Extract the (x, y) coordinate from the center of the cell holding the provided text.  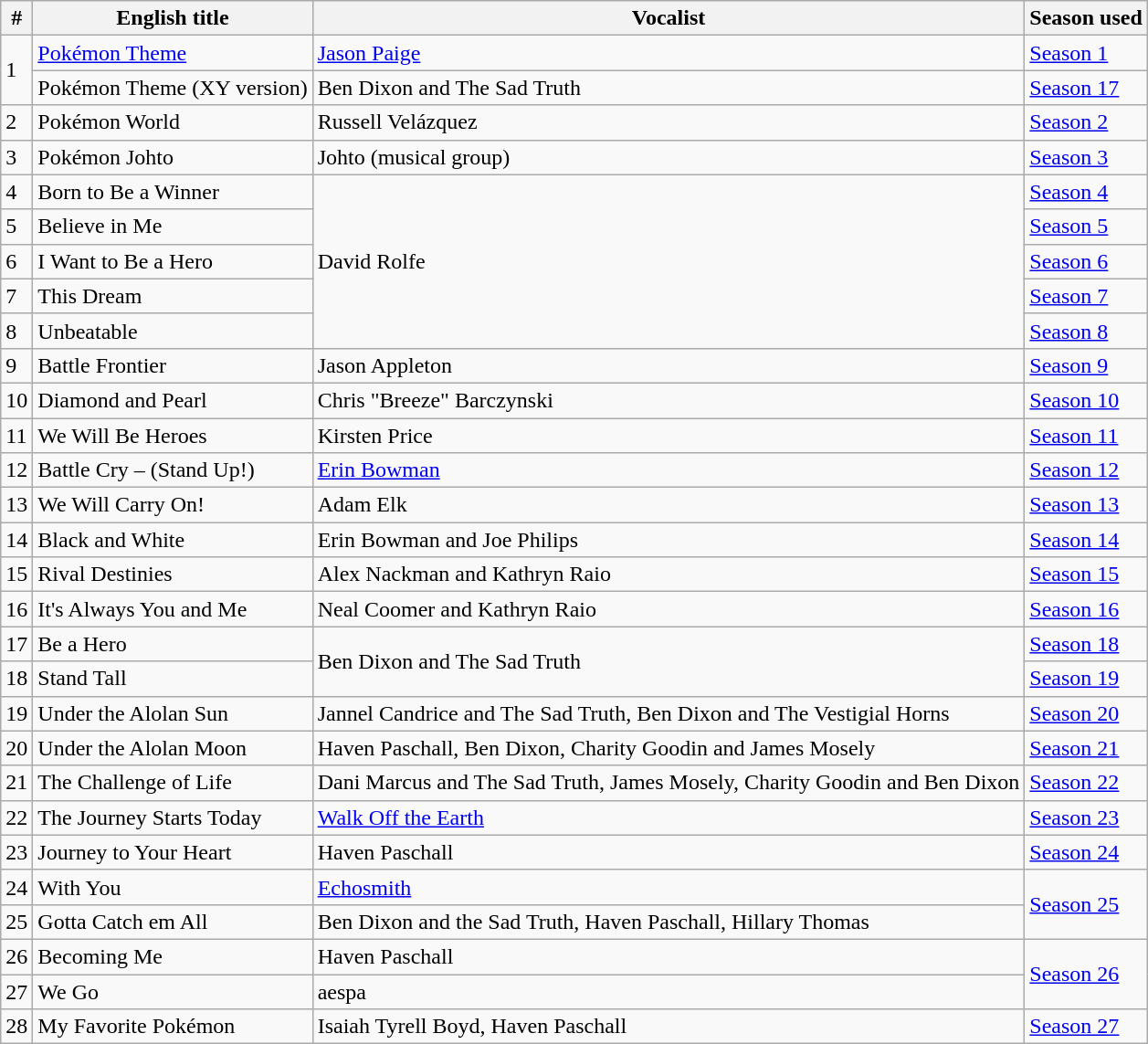
Walk Off the Earth (669, 817)
Unbeatable (173, 331)
Under the Alolan Sun (173, 713)
Jason Appleton (669, 365)
26 (16, 956)
Journey to Your Heart (173, 852)
Jannel Candrice and The Sad Truth, Ben Dixon and The Vestigial Horns (669, 713)
My Favorite Pokémon (173, 1027)
11 (16, 436)
Season 7 (1086, 296)
Season 10 (1086, 400)
Season 16 (1086, 609)
5 (16, 227)
Alex Nackman and Kathryn Raio (669, 575)
Season 4 (1086, 192)
Neal Coomer and Kathryn Raio (669, 609)
Jason Paige (669, 53)
28 (16, 1027)
Rival Destinies (173, 575)
18 (16, 679)
The Journey Starts Today (173, 817)
Pokémon Theme (XY version) (173, 88)
Becoming Me (173, 956)
Season 5 (1086, 227)
aespa (669, 991)
3 (16, 157)
17 (16, 644)
Russell Velázquez (669, 122)
25 (16, 922)
Echosmith (669, 887)
Season 3 (1086, 157)
Season 9 (1086, 365)
6 (16, 261)
English title (173, 18)
14 (16, 540)
David Rolfe (669, 261)
20 (16, 748)
Born to Be a Winner (173, 192)
Season 27 (1086, 1027)
Season 22 (1086, 783)
27 (16, 991)
Season 17 (1086, 88)
This Dream (173, 296)
Ben Dixon and the Sad Truth, Haven Paschall, Hillary Thomas (669, 922)
Pokémon World (173, 122)
13 (16, 505)
19 (16, 713)
Season 24 (1086, 852)
Season 18 (1086, 644)
9 (16, 365)
24 (16, 887)
Black and White (173, 540)
I Want to Be a Hero (173, 261)
Pokémon Theme (173, 53)
Isaiah Tyrell Boyd, Haven Paschall (669, 1027)
Gotta Catch em All (173, 922)
Dani Marcus and The Sad Truth, James Mosely, Charity Goodin and Ben Dixon (669, 783)
Season 14 (1086, 540)
Season 6 (1086, 261)
Season 1 (1086, 53)
Erin Bowman and Joe Philips (669, 540)
Under the Alolan Moon (173, 748)
Believe in Me (173, 227)
The Challenge of Life (173, 783)
Season 12 (1086, 470)
Season 21 (1086, 748)
Season 13 (1086, 505)
2 (16, 122)
4 (16, 192)
Season 25 (1086, 904)
1 (16, 70)
# (16, 18)
Diamond and Pearl (173, 400)
Season 19 (1086, 679)
It's Always You and Me (173, 609)
7 (16, 296)
Season 8 (1086, 331)
Battle Cry – (Stand Up!) (173, 470)
Season 23 (1086, 817)
16 (16, 609)
Chris "Breeze" Barczynski (669, 400)
We Go (173, 991)
Be a Hero (173, 644)
Adam Elk (669, 505)
Season used (1086, 18)
8 (16, 331)
We Will Carry On! (173, 505)
Season 11 (1086, 436)
22 (16, 817)
Season 2 (1086, 122)
Stand Tall (173, 679)
We Will Be Heroes (173, 436)
Season 15 (1086, 575)
Season 20 (1086, 713)
Pokémon Johto (173, 157)
Season 26 (1086, 974)
Erin Bowman (669, 470)
23 (16, 852)
Kirsten Price (669, 436)
15 (16, 575)
12 (16, 470)
Haven Paschall, Ben Dixon, Charity Goodin and James Mosely (669, 748)
Johto (musical group) (669, 157)
With You (173, 887)
21 (16, 783)
Battle Frontier (173, 365)
10 (16, 400)
Vocalist (669, 18)
